Locate the cell with the specified text and output its (X, Y) center coordinate. 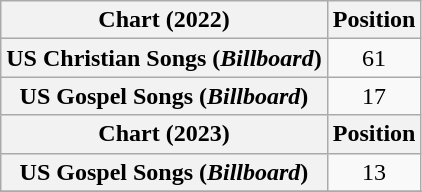
13 (374, 172)
17 (374, 96)
Chart (2023) (164, 134)
US Christian Songs (Billboard) (164, 58)
Chart (2022) (164, 20)
61 (374, 58)
